Output the (X, Y) coordinate of the center of the cell containing the given text.  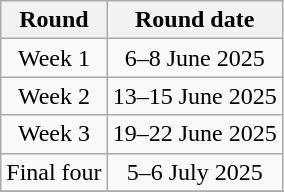
19–22 June 2025 (194, 134)
Round (54, 20)
Week 3 (54, 134)
Week 2 (54, 96)
Round date (194, 20)
5–6 July 2025 (194, 172)
13–15 June 2025 (194, 96)
Week 1 (54, 58)
Final four (54, 172)
6–8 June 2025 (194, 58)
